Scan for the cell matching the given text and deliver its (x, y) coordinate at center. 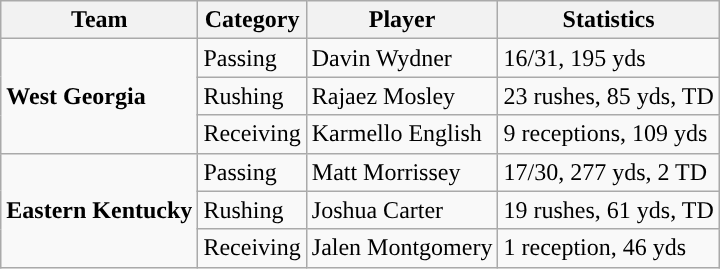
23 rushes, 85 yds, TD (608, 96)
Player (402, 20)
West Georgia (100, 96)
Jalen Montgomery (402, 248)
Rajaez Mosley (402, 96)
16/31, 195 yds (608, 58)
Eastern Kentucky (100, 210)
Davin Wydner (402, 58)
Joshua Carter (402, 210)
Karmello English (402, 134)
9 receptions, 109 yds (608, 134)
1 reception, 46 yds (608, 248)
Matt Morrissey (402, 172)
Statistics (608, 20)
Category (252, 20)
19 rushes, 61 yds, TD (608, 210)
Team (100, 20)
17/30, 277 yds, 2 TD (608, 172)
